Provide the [X, Y] coordinate of the cell's center where the given text is located.  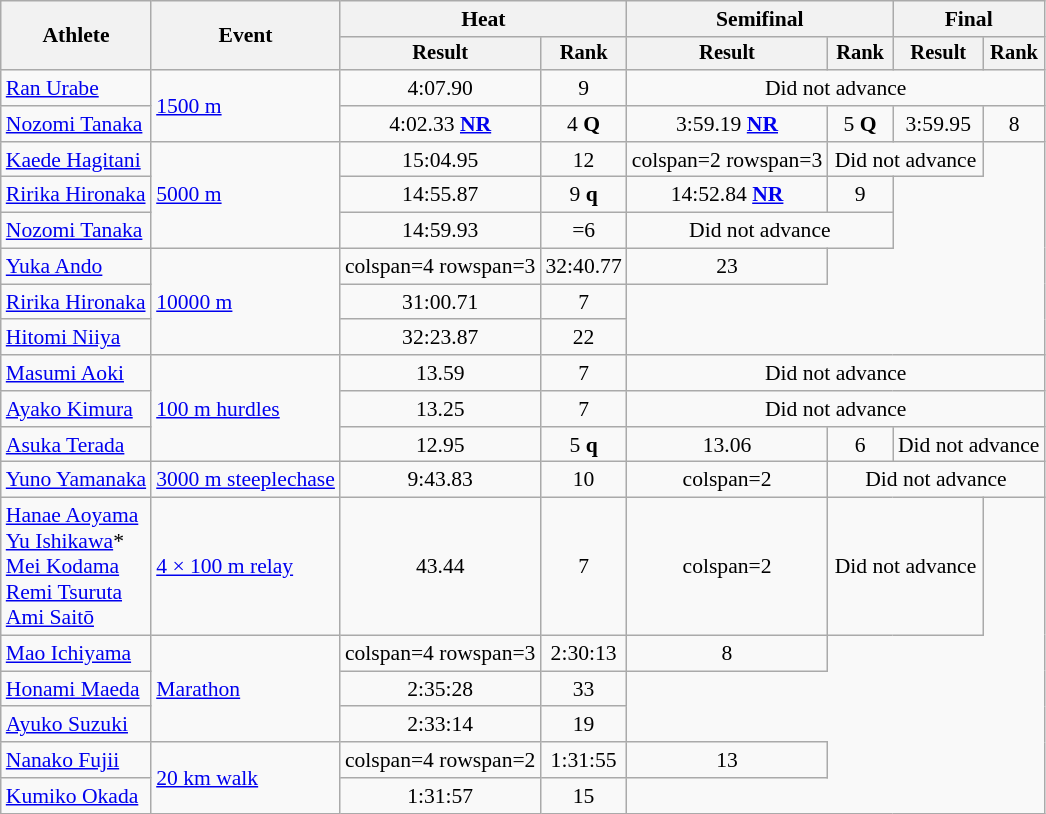
10 [583, 480]
43.44 [440, 567]
Asuka Terada [76, 445]
Marathon [246, 690]
20 km walk [246, 778]
13.25 [440, 409]
Hanae AoyamaYu Ishikawa*Mei KodamaRemi TsurutaAmi Saitō [76, 567]
14:52.84 NR [728, 195]
Ayuko Suzuki [76, 725]
32:40.77 [583, 267]
Yuka Ando [76, 267]
Hitomi Niiya [76, 338]
5 q [583, 445]
5000 m [246, 196]
4:02.33 NR [440, 124]
5 Q [860, 124]
4 Q [583, 124]
3:59.19 NR [728, 124]
3:59.95 [938, 124]
Semifinal [760, 19]
Mao Ichiyama [76, 654]
13.06 [728, 445]
Kaede Hagitani [76, 160]
Masumi Aoki [76, 373]
Event [246, 36]
2:30:13 [583, 654]
19 [583, 725]
31:00.71 [440, 302]
colspan=2 rowspan=3 [728, 160]
10000 m [246, 302]
12.95 [440, 445]
100 m hurdles [246, 408]
15:04.95 [440, 160]
Final [969, 19]
13 [728, 760]
6 [860, 445]
23 [728, 267]
Heat [484, 19]
13.59 [440, 373]
1500 m [246, 106]
Yuno Yamanaka [76, 480]
32:23.87 [440, 338]
9 q [583, 195]
colspan=4 rowspan=2 [440, 760]
9:43.83 [440, 480]
22 [583, 338]
15 [583, 796]
2:35:28 [440, 689]
Ayako Kimura [76, 409]
3000 m steeplechase [246, 480]
4 × 100 m relay [246, 567]
12 [583, 160]
1:31:57 [440, 796]
14:59.93 [440, 231]
Kumiko Okada [76, 796]
Nanako Fujii [76, 760]
2:33:14 [440, 725]
Honami Maeda [76, 689]
=6 [583, 231]
4:07.90 [440, 88]
33 [583, 689]
Ran Urabe [76, 88]
1:31:55 [583, 760]
Athlete [76, 36]
14:55.87 [440, 195]
